Find where the given text appears and provide that cell's center as [x, y] coordinate. 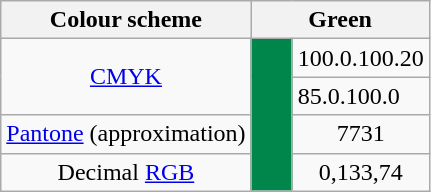
7731 [360, 134]
0,133,74 [360, 172]
100.0.100.20 [360, 58]
CMYK [126, 77]
Green [340, 20]
85.0.100.0 [360, 96]
Decimal RGB [126, 172]
Colour scheme [126, 20]
Pantone (approximation) [126, 134]
